Determine the [x, y] coordinate at the center of the cell enclosing the given text.  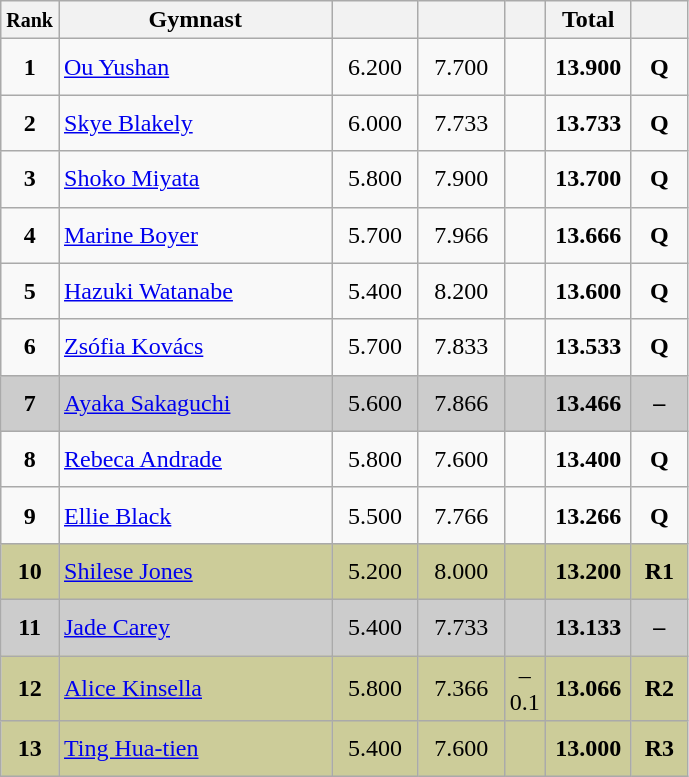
Ayaka Sakaguchi [195, 403]
R1 [659, 571]
Hazuki Watanabe [195, 291]
13.400 [588, 459]
9 [30, 515]
7.366 [461, 688]
7.766 [461, 515]
13.200 [588, 571]
Total [588, 20]
6.200 [375, 67]
Alice Kinsella [195, 688]
2 [30, 123]
12 [30, 688]
10 [30, 571]
Shilese Jones [195, 571]
11 [30, 627]
8.200 [461, 291]
6.000 [375, 123]
Marine Boyer [195, 235]
13.900 [588, 67]
Shoko Miyata [195, 179]
Gymnast [195, 20]
R2 [659, 688]
5.200 [375, 571]
7.700 [461, 67]
Ou Yushan [195, 67]
8.000 [461, 571]
7.966 [461, 235]
13.466 [588, 403]
7.833 [461, 347]
Skye Blakely [195, 123]
5 [30, 291]
13.133 [588, 627]
Ting Hua-tien [195, 749]
5.600 [375, 403]
13.700 [588, 179]
Ellie Black [195, 515]
3 [30, 179]
5.500 [375, 515]
R3 [659, 749]
13.533 [588, 347]
Rebeca Andrade [195, 459]
13.000 [588, 749]
13.266 [588, 515]
6 [30, 347]
13.666 [588, 235]
Zsófia Kovács [195, 347]
4 [30, 235]
7 [30, 403]
13 [30, 749]
–0.1 [524, 688]
8 [30, 459]
7.866 [461, 403]
13.733 [588, 123]
13.066 [588, 688]
Rank [30, 20]
13.600 [588, 291]
7.900 [461, 179]
1 [30, 67]
Jade Carey [195, 627]
